Detect which cell encompasses the target text, then output its (X, Y) center coordinate. 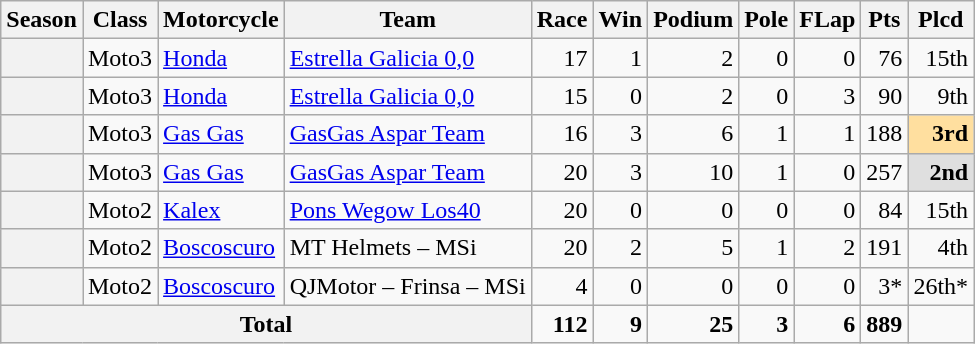
Team (408, 20)
Kalex (222, 210)
889 (884, 324)
76 (884, 58)
3rd (941, 134)
2nd (941, 172)
Total (266, 324)
188 (884, 134)
191 (884, 248)
5 (694, 248)
9th (941, 96)
17 (562, 58)
Pts (884, 20)
QJMotor – Frinsa – MSi (408, 286)
15 (562, 96)
FLap (828, 20)
Plcd (941, 20)
MT Helmets – MSi (408, 248)
112 (562, 324)
10 (694, 172)
3* (884, 286)
4th (941, 248)
Pole (766, 20)
Race (562, 20)
Class (120, 20)
90 (884, 96)
Season (42, 20)
26th* (941, 286)
Win (620, 20)
Pons Wegow Los40 (408, 210)
84 (884, 210)
25 (694, 324)
9 (620, 324)
16 (562, 134)
257 (884, 172)
4 (562, 286)
Motorcycle (222, 20)
Podium (694, 20)
